Search for the cell housing the specified text and yield its [x, y] center coordinate. 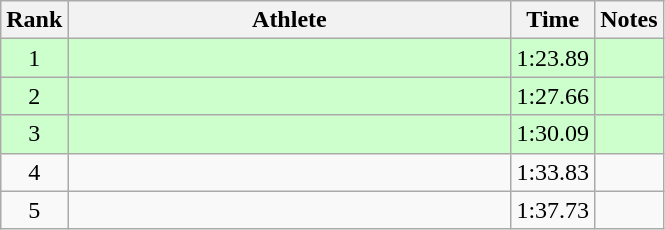
5 [34, 210]
1:33.83 [553, 172]
1:30.09 [553, 134]
1 [34, 58]
2 [34, 96]
1:37.73 [553, 210]
Rank [34, 20]
1:23.89 [553, 58]
3 [34, 134]
1:27.66 [553, 96]
4 [34, 172]
Athlete [290, 20]
Notes [629, 20]
Time [553, 20]
